Detect which cell encompasses the target text, then output its [X, Y] center coordinate. 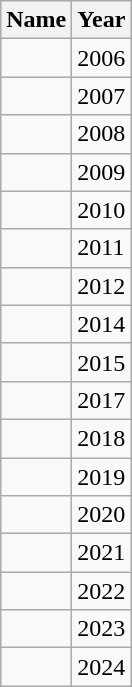
Name [36, 20]
2008 [102, 134]
2021 [102, 553]
2014 [102, 324]
2023 [102, 629]
2024 [102, 667]
2006 [102, 58]
2020 [102, 515]
2007 [102, 96]
2012 [102, 286]
2010 [102, 210]
2015 [102, 362]
2019 [102, 477]
Year [102, 20]
2009 [102, 172]
2017 [102, 400]
2022 [102, 591]
2018 [102, 438]
2011 [102, 248]
